Scan for the cell matching the given text and deliver its [x, y] coordinate at center. 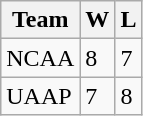
W [98, 20]
UAAP [40, 96]
NCAA [40, 58]
L [128, 20]
Team [40, 20]
